Find where the given text appears and provide that cell's center as [X, Y] coordinate. 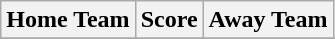
Score [169, 20]
Away Team [268, 20]
Home Team [68, 20]
